Return [x, y] of the center of cell containing provided text 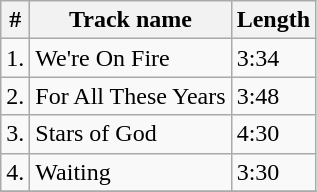
3:34 [273, 58]
3:30 [273, 172]
2. [16, 96]
1. [16, 58]
3. [16, 134]
4:30 [273, 134]
We're On Fire [130, 58]
For All These Years [130, 96]
Length [273, 20]
Waiting [130, 172]
Stars of God [130, 134]
3:48 [273, 96]
4. [16, 172]
Track name [130, 20]
# [16, 20]
